Capture the cell that displays the provided text and extract its (X, Y) central coordinate. 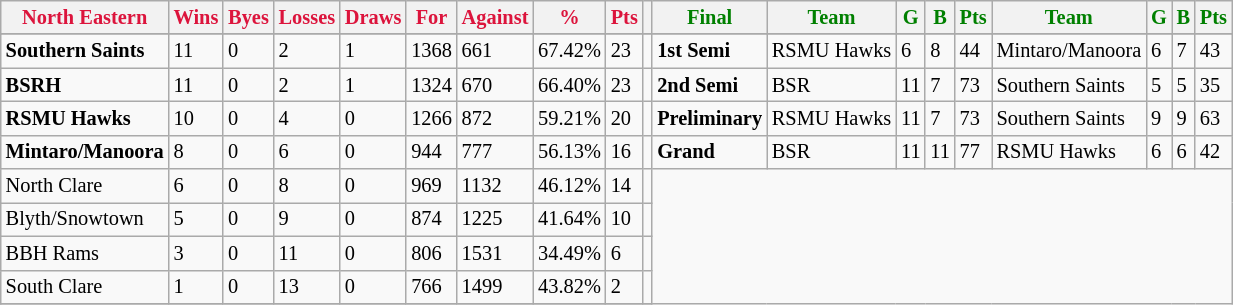
777 (496, 152)
1531 (496, 253)
77 (974, 152)
41.64% (570, 219)
874 (431, 219)
2nd Semi (710, 85)
66.40% (570, 85)
Blyth/Snowtown (85, 219)
67.42% (570, 51)
Draws (373, 17)
34.49% (570, 253)
1324 (431, 85)
806 (431, 253)
46.12% (570, 186)
BSRH (85, 85)
13 (307, 287)
1st Semi (710, 51)
14 (624, 186)
670 (496, 85)
56.13% (570, 152)
South Clare (85, 287)
872 (496, 118)
44 (974, 51)
43.82% (570, 287)
3 (196, 253)
43 (1214, 51)
1266 (431, 118)
North Clare (85, 186)
944 (431, 152)
1368 (431, 51)
BBH Rams (85, 253)
Losses (307, 17)
16 (624, 152)
Preliminary (710, 118)
1132 (496, 186)
766 (431, 287)
North Eastern (85, 17)
59.21% (570, 118)
63 (1214, 118)
Final (710, 17)
Byes (248, 17)
Wins (196, 17)
1499 (496, 287)
Grand (710, 152)
1225 (496, 219)
% (570, 17)
35 (1214, 85)
42 (1214, 152)
20 (624, 118)
For (431, 17)
Against (496, 17)
661 (496, 51)
969 (431, 186)
4 (307, 118)
